Provide the (X, Y) coordinate of the cell's center where the given text is located.  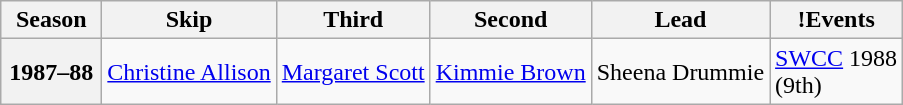
Kimmie Brown (510, 72)
Christine Allison (189, 72)
1987–88 (52, 72)
Season (52, 20)
Second (510, 20)
Margaret Scott (353, 72)
Lead (680, 20)
SWCC 1988 (9th) (836, 72)
!Events (836, 20)
Sheena Drummie (680, 72)
Skip (189, 20)
Third (353, 20)
